From the cell containing the given text, extract its center point as [X, Y] coordinate. 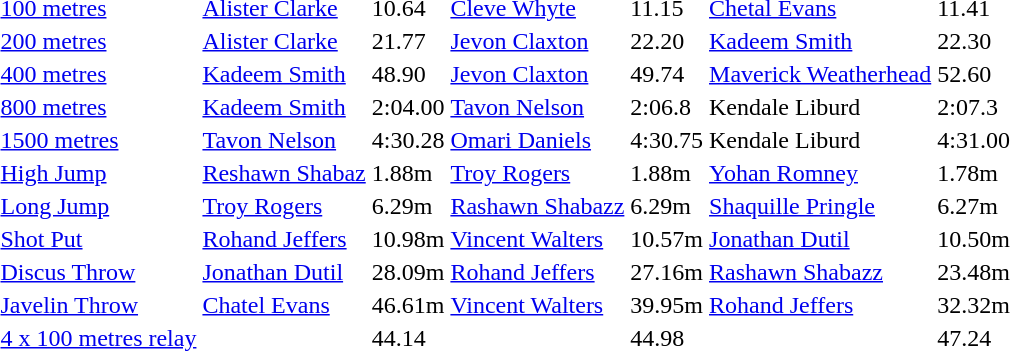
48.90 [408, 74]
4:30.75 [667, 140]
28.09m [408, 272]
Omari Daniels [538, 140]
Yohan Romney [820, 173]
22.20 [667, 41]
39.95m [667, 305]
2:04.00 [408, 107]
Reshawn Shabaz [284, 173]
2:06.8 [667, 107]
46.61m [408, 305]
Alister Clarke [284, 41]
10.57m [667, 239]
21.77 [408, 41]
Shaquille Pringle [820, 206]
Maverick Weatherhead [820, 74]
27.16m [667, 272]
Chatel Evans [284, 305]
49.74 [667, 74]
4:30.28 [408, 140]
10.98m [408, 239]
